Locate the cell with the specified text and output its (x, y) center coordinate. 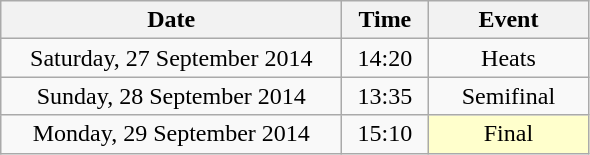
15:10 (385, 134)
Heats (508, 58)
Semifinal (508, 96)
Time (385, 20)
14:20 (385, 58)
Final (508, 134)
Sunday, 28 September 2014 (172, 96)
Saturday, 27 September 2014 (172, 58)
Event (508, 20)
Monday, 29 September 2014 (172, 134)
13:35 (385, 96)
Date (172, 20)
